From the cell containing the given text, extract its center point as [x, y] coordinate. 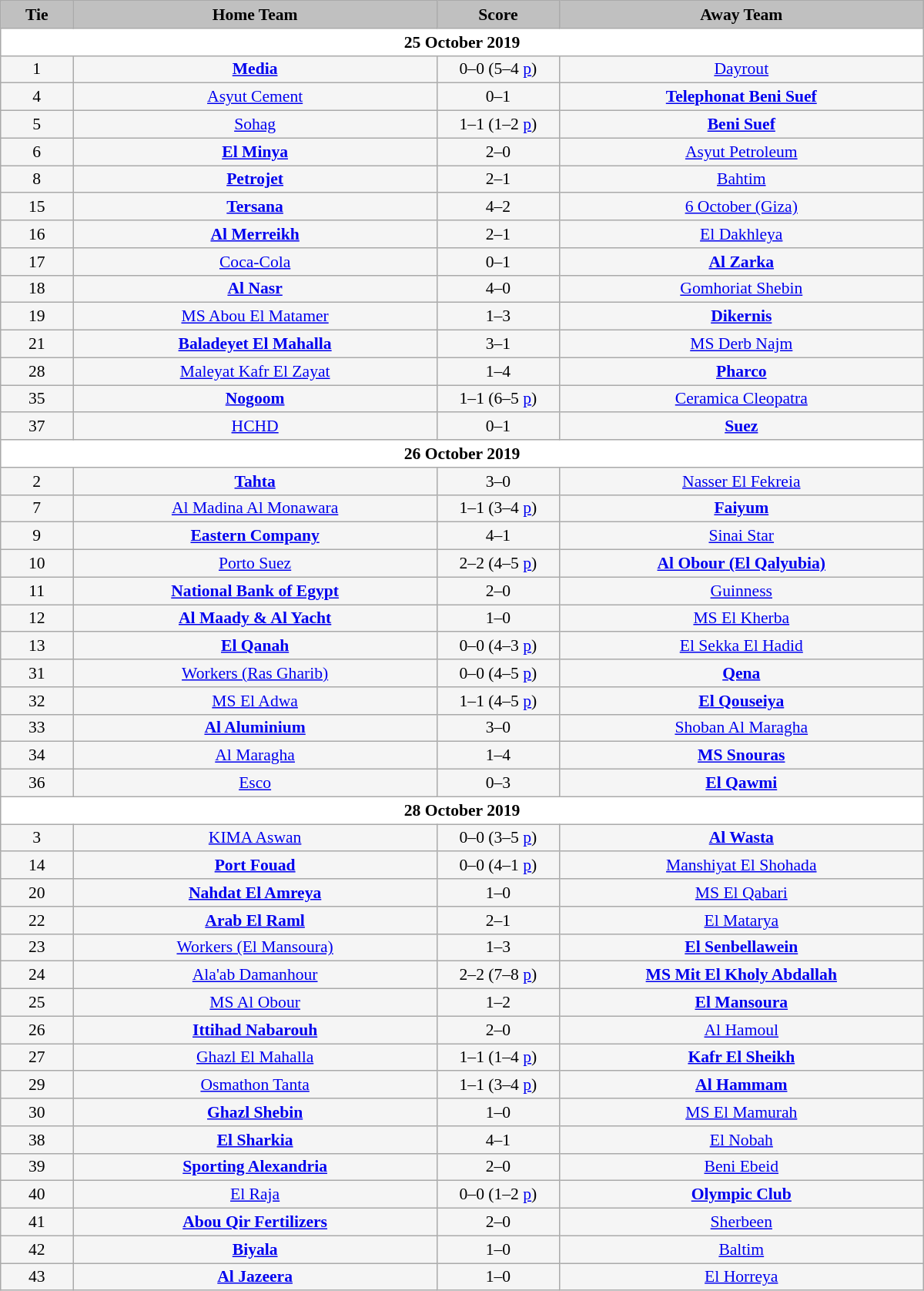
16 [37, 234]
El Sekka El Hadid [741, 646]
26 October 2019 [462, 454]
Tersana [256, 207]
Suez [741, 427]
6 [37, 152]
35 [37, 399]
KIMA Aswan [256, 838]
Sporting Alexandria [256, 1167]
Asyut Petroleum [741, 152]
2–2 (7–8 p) [499, 975]
1–1 (1–2 p) [499, 125]
1–1 (6–5 p) [499, 399]
Nahdat El Amreya [256, 893]
Beni Ebeid [741, 1167]
24 [37, 975]
0–0 (5–4 p) [499, 69]
0–0 (3–5 p) [499, 838]
4–2 [499, 207]
El Nobah [741, 1140]
Dikernis [741, 317]
Al Zarka [741, 262]
13 [37, 646]
Ghazl El Mahalla [256, 1058]
30 [37, 1112]
Esco [256, 783]
MS El Adwa [256, 701]
Nogoom [256, 399]
Al Hamoul [741, 1030]
0–0 (4–3 p) [499, 646]
23 [37, 947]
18 [37, 289]
Ceramica Cleopatra [741, 399]
Al Aluminium [256, 728]
28 October 2019 [462, 810]
Ghazl Shebin [256, 1112]
El Sharkia [256, 1140]
0–0 (4–1 p) [499, 866]
Al Wasta [741, 838]
MS El Mamurah [741, 1112]
Abou Qir Fertilizers [256, 1222]
0–3 [499, 783]
MS El Kherba [741, 619]
0–0 (4–5 p) [499, 673]
El Minya [256, 152]
Olympic Club [741, 1195]
Al Obour (El Qalyubia) [741, 564]
2 [37, 481]
Baladeyet El Mahalla [256, 344]
El Mansoura [741, 1003]
17 [37, 262]
39 [37, 1167]
31 [37, 673]
27 [37, 1058]
Telephonat Beni Suef [741, 97]
MS Mit El Kholy Abdallah [741, 975]
3–1 [499, 344]
Al Merreikh [256, 234]
11 [37, 591]
Home Team [256, 15]
21 [37, 344]
1 [37, 69]
El Matarya [741, 920]
4 [37, 97]
Faiyum [741, 508]
6 October (Giza) [741, 207]
38 [37, 1140]
El Qouseiya [741, 701]
10 [37, 564]
26 [37, 1030]
El Qanah [256, 646]
Sherbeen [741, 1222]
HCHD [256, 427]
34 [37, 756]
3 [37, 838]
Al Maady & Al Yacht [256, 619]
MS Al Obour [256, 1003]
Al Madina Al Monawara [256, 508]
Petrojet [256, 179]
25 October 2019 [462, 42]
37 [37, 427]
Port Fouad [256, 866]
25 [37, 1003]
Porto Suez [256, 564]
Score [499, 15]
Ittihad Nabarouh [256, 1030]
12 [37, 619]
4–0 [499, 289]
Away Team [741, 15]
Sinai Star [741, 536]
19 [37, 317]
Media [256, 69]
MS El Qabari [741, 893]
Osmathon Tanta [256, 1085]
MS Abou El Matamer [256, 317]
Manshiyat El Shohada [741, 866]
2–2 (4–5 p) [499, 564]
Tahta [256, 481]
Tie [37, 15]
1–2 [499, 1003]
Al Nasr [256, 289]
Sohag [256, 125]
El Senbellawein [741, 947]
Workers (El Mansoura) [256, 947]
Al Hammam [741, 1085]
7 [37, 508]
Qena [741, 673]
MS Derb Najm [741, 344]
El Dakhleya [741, 234]
14 [37, 866]
1–1 (4–5 p) [499, 701]
National Bank of Egypt [256, 591]
Arab El Raml [256, 920]
36 [37, 783]
Dayrout [741, 69]
Shoban Al Maragha [741, 728]
8 [37, 179]
9 [37, 536]
1–1 (1–4 p) [499, 1058]
Maleyat Kafr El Zayat [256, 371]
29 [37, 1085]
0–0 (1–2 p) [499, 1195]
Biyala [256, 1249]
Guinness [741, 591]
El Raja [256, 1195]
Bahtim [741, 179]
15 [37, 207]
Gomhoriat Shebin [741, 289]
MS Snouras [741, 756]
40 [37, 1195]
Beni Suef [741, 125]
Pharco [741, 371]
32 [37, 701]
28 [37, 371]
Ala'ab Damanhour [256, 975]
Coca-Cola [256, 262]
20 [37, 893]
Baltim [741, 1249]
Al Jazeera [256, 1277]
Al Maragha [256, 756]
22 [37, 920]
Asyut Cement [256, 97]
41 [37, 1222]
Kafr El Sheikh [741, 1058]
5 [37, 125]
33 [37, 728]
43 [37, 1277]
Workers (Ras Gharib) [256, 673]
42 [37, 1249]
Eastern Company [256, 536]
El Qawmi [741, 783]
El Horreya [741, 1277]
Nasser El Fekreia [741, 481]
